Output the (x, y) coordinate of the center of the cell containing the given text.  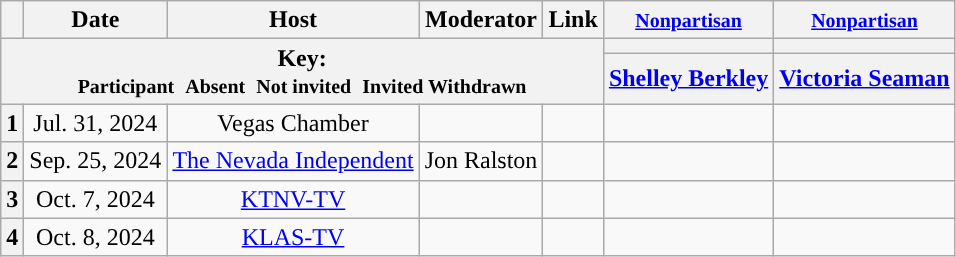
Sep. 25, 2024 (96, 161)
KTNV-TV (293, 199)
Oct. 7, 2024 (96, 199)
Link (573, 20)
1 (12, 123)
4 (12, 237)
2 (12, 161)
Jon Ralston (481, 161)
The Nevada Independent (293, 161)
Moderator (481, 20)
Oct. 8, 2024 (96, 237)
KLAS-TV (293, 237)
Victoria Seaman (864, 78)
Date (96, 20)
Vegas Chamber (293, 123)
3 (12, 199)
Shelley Berkley (688, 78)
Jul. 31, 2024 (96, 123)
Host (293, 20)
Key: Participant Absent Not invited Invited Withdrawn (302, 72)
